Search for the cell housing the specified text and yield its [x, y] center coordinate. 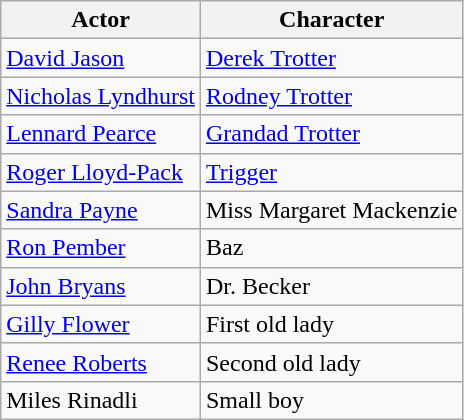
Ron Pember [101, 248]
First old lady [332, 324]
Baz [332, 248]
Grandad Trotter [332, 134]
Miss Margaret Mackenzie [332, 210]
Actor [101, 20]
Roger Lloyd-Pack [101, 172]
Derek Trotter [332, 58]
Dr. Becker [332, 286]
Miles Rinadli [101, 400]
John Bryans [101, 286]
Sandra Payne [101, 210]
Nicholas Lyndhurst [101, 96]
Renee Roberts [101, 362]
David Jason [101, 58]
Second old lady [332, 362]
Rodney Trotter [332, 96]
Small boy [332, 400]
Trigger [332, 172]
Gilly Flower [101, 324]
Character [332, 20]
Lennard Pearce [101, 134]
